Detect which cell encompasses the target text, then output its [x, y] center coordinate. 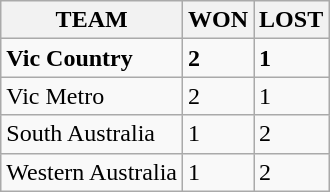
LOST [292, 20]
WON [218, 20]
South Australia [92, 134]
Vic Metro [92, 96]
Vic Country [92, 58]
TEAM [92, 20]
Western Australia [92, 172]
